Determine the (X, Y) coordinate at the center of the cell enclosing the given text.  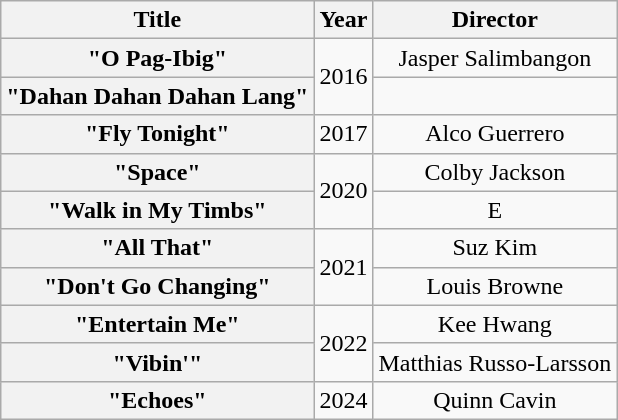
Director (495, 20)
"Entertain Me" (158, 324)
Kee Hwang (495, 324)
"Space" (158, 172)
Matthias Russo-Larsson (495, 362)
Alco Guerrero (495, 134)
Year (344, 20)
Colby Jackson (495, 172)
"O Pag-Ibig" (158, 58)
2017 (344, 134)
2020 (344, 191)
Title (158, 20)
Suz Kim (495, 248)
"Vibin'" (158, 362)
E (495, 210)
"Echoes" (158, 400)
Louis Browne (495, 286)
2021 (344, 267)
"Fly Tonight" (158, 134)
Jasper Salimbangon (495, 58)
"Dahan Dahan Dahan Lang" (158, 96)
Quinn Cavin (495, 400)
2016 (344, 77)
2022 (344, 343)
2024 (344, 400)
"Don't Go Changing" (158, 286)
"All That" (158, 248)
"Walk in My Timbs" (158, 210)
